For the text-containing cell, return its midpoint in [X, Y] coordinate format. 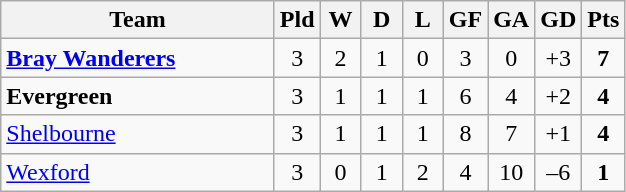
+1 [558, 134]
D [382, 20]
+2 [558, 96]
Wexford [138, 172]
W [340, 20]
+3 [558, 58]
Shelbourne [138, 134]
GD [558, 20]
–6 [558, 172]
GF [465, 20]
Team [138, 20]
6 [465, 96]
GA [512, 20]
Pld [297, 20]
Evergreen [138, 96]
Pts [604, 20]
L [422, 20]
Bray Wanderers [138, 58]
10 [512, 172]
8 [465, 134]
